Pinpoint the cell where the given text exists, returning its (X, Y) midpoint coordinate. 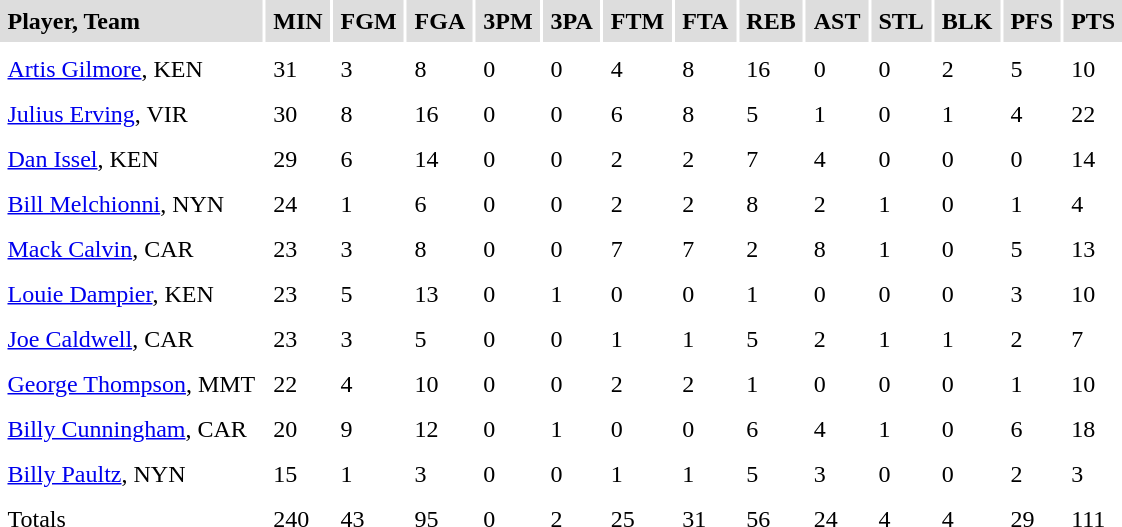
REB (771, 21)
30 (298, 114)
13 (440, 294)
AST (837, 21)
FGM (368, 21)
BLK (967, 21)
12 (440, 429)
FTA (706, 21)
14 (440, 159)
Artis Gilmore, KEN (132, 69)
George Thompson, MMT (132, 384)
10 (440, 384)
22 (298, 384)
31 (298, 69)
Dan Issel, KEN (132, 159)
29 (298, 159)
STL (901, 21)
Player, Team (132, 21)
9 (368, 429)
3PM (508, 21)
Mack Calvin, CAR (132, 249)
FGA (440, 21)
Joe Caldwell, CAR (132, 339)
Bill Melchionni, NYN (132, 204)
FTM (637, 21)
Julius Erving, VIR (132, 114)
Louie Dampier, KEN (132, 294)
24 (298, 204)
PFS (1032, 21)
MIN (298, 21)
Billy Paultz, NYN (132, 474)
20 (298, 429)
3PA (572, 21)
15 (298, 474)
Billy Cunningham, CAR (132, 429)
